From the cell containing the given text, extract its center point as [x, y] coordinate. 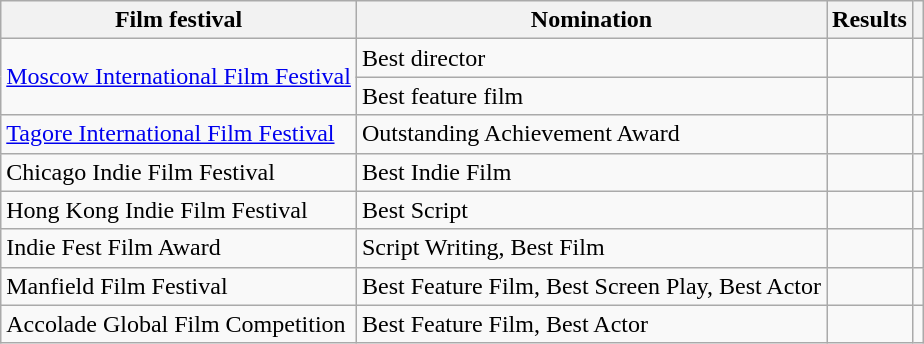
Accolade Global Film Competition [179, 324]
Best Indie Film [591, 172]
Best director [591, 58]
Script Writing, Best Film [591, 248]
Best Feature Film, Best Screen Play, Best Actor [591, 286]
Hong Kong Indie Film Festival [179, 210]
Moscow International Film Festival [179, 77]
Tagore International Film Festival [179, 134]
Outstanding Achievement Award [591, 134]
Best Feature Film, Best Actor [591, 324]
Chicago Indie Film Festival [179, 172]
Results [870, 20]
Best feature film [591, 96]
Indie Fest Film Award [179, 248]
Best Script [591, 210]
Manfield Film Festival [179, 286]
Film festival [179, 20]
Nomination [591, 20]
